Detect which cell encompasses the target text, then output its (X, Y) center coordinate. 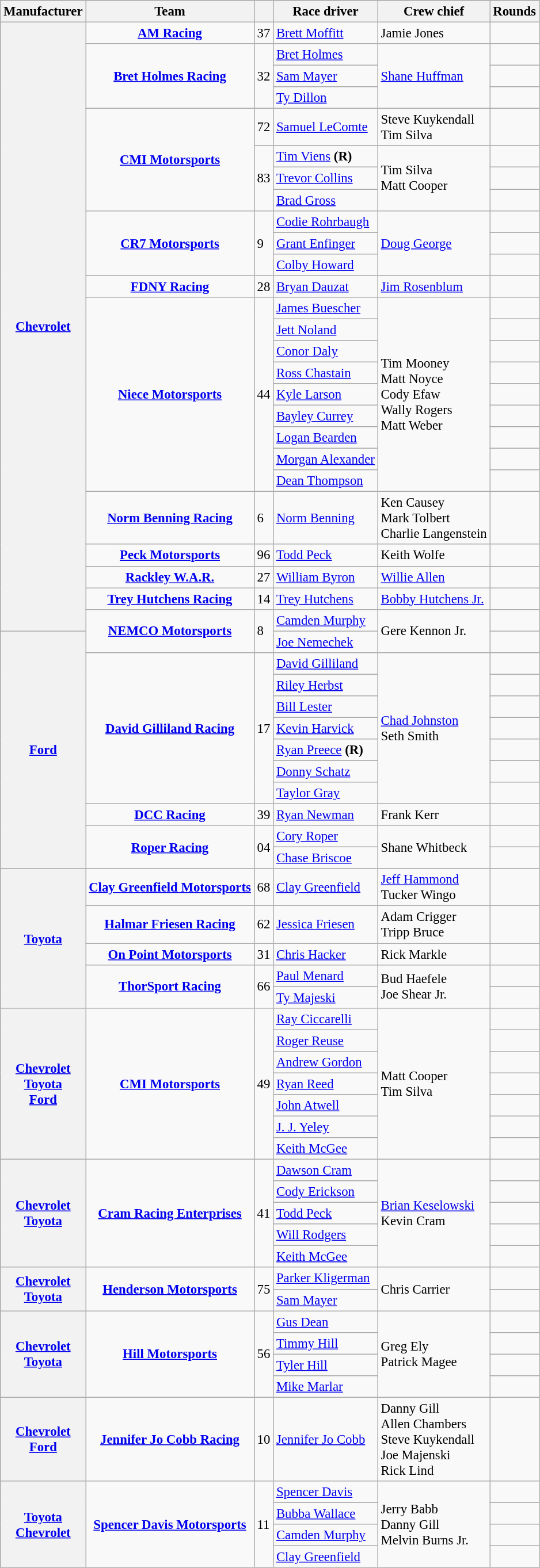
Kyle Larson (326, 395)
11 (264, 1524)
Rounds (515, 12)
On Point Motorsports (170, 954)
David Gilliland Racing (170, 728)
Colby Howard (326, 265)
Hill Motorsports (170, 1354)
Tim Silva Matt Cooper (434, 178)
Jerry Babb Danny Gill Melvin Burns Jr. (434, 1524)
41 (264, 1214)
Jett Noland (326, 330)
ThorSport Racing (170, 986)
27 (264, 577)
72 (264, 128)
31 (264, 954)
Bud Haefele Joe Shear Jr. (434, 986)
Halmar Friesen Racing (170, 925)
Andrew Gordon (326, 1062)
6 (264, 518)
Steve Kuykendall Tim Silva (434, 128)
Frank Kerr (434, 815)
14 (264, 599)
96 (264, 556)
Dawson Cram (326, 1171)
Trey Hutchens Racing (170, 599)
Norm Benning (326, 518)
James Buescher (326, 308)
Logan Bearden (326, 438)
Riley Herbst (326, 685)
Jennifer Jo Cobb (326, 1439)
Niece Motorsports (170, 395)
Donny Schatz (326, 772)
Mike Marlar (326, 1387)
Chad Johnston Seth Smith (434, 728)
J. J. Yeley (326, 1127)
Joe Nemechek (326, 642)
David Gilliland (326, 664)
Jamie Jones (434, 33)
Tim Viens (R) (326, 157)
Shane Huffman (434, 76)
Danny Gill Allen Chambers Steve Kuykendall Joe Majenski Rick Lind (434, 1439)
Paul Menard (326, 976)
Roper Racing (170, 847)
Gere Kennon Jr. (434, 630)
Keith Wolfe (434, 556)
Taylor Gray (326, 793)
Chevrolet Toyota Ford (43, 1084)
Bryan Dauzat (326, 286)
Ray Ciccarelli (326, 1019)
44 (264, 395)
Chevrolet (43, 327)
Chase Briscoe (326, 858)
Brad Gross (326, 200)
Toyota Chevrolet (43, 1524)
Grant Enfinger (326, 243)
Morgan Alexander (326, 460)
Henderson Motorsports (170, 1290)
Kevin Harvick (326, 728)
Cory Roper (326, 836)
Matt Cooper Tim Silva (434, 1084)
Peck Motorsports (170, 556)
Jim Rosenblum (434, 286)
8 (264, 630)
NEMCO Motorsports (170, 630)
Race driver (326, 12)
68 (264, 887)
Willie Allen (434, 577)
Gus Dean (326, 1322)
Conor Daly (326, 351)
Manufacturer (43, 12)
FDNY Racing (170, 286)
Brett Moffitt (326, 33)
Jeff Hammond Tucker Wingo (434, 887)
32 (264, 76)
39 (264, 815)
Doug George (434, 243)
Spencer Davis (326, 1492)
Bret Holmes (326, 55)
Codie Rohrbaugh (326, 221)
66 (264, 986)
Adam Crigger Tripp Bruce (434, 925)
Shane Whitbeck (434, 847)
Bobby Hutchens Jr. (434, 599)
Clay Greenfield Motorsports (170, 887)
9 (264, 243)
AM Racing (170, 33)
83 (264, 178)
Bret Holmes Racing (170, 76)
Bubba Wallace (326, 1513)
Rackley W.A.R. (170, 577)
Rick Markle (434, 954)
Spencer Davis Motorsports (170, 1524)
Cram Racing Enterprises (170, 1214)
Norm Benning Racing (170, 518)
Tyler Hill (326, 1365)
56 (264, 1354)
Bayley Currey (326, 416)
Timmy Hill (326, 1343)
Crew chief (434, 12)
Ken Causey Mark Tolbert Charlie Langenstein (434, 518)
Tim Mooney Matt Noyce Cody Efaw Wally Rogers Matt Weber (434, 395)
17 (264, 728)
28 (264, 286)
Ty Dillon (326, 98)
Greg Ely Patrick Magee (434, 1354)
DCC Racing (170, 815)
Trevor Collins (326, 178)
49 (264, 1084)
Ty Majeski (326, 997)
10 (264, 1439)
Team (170, 12)
Ryan Reed (326, 1084)
Trey Hutchens (326, 599)
Dean Thompson (326, 481)
62 (264, 925)
Roger Reuse (326, 1041)
Parker Kligerman (326, 1279)
Ryan Newman (326, 815)
Ford (43, 750)
Toyota (43, 938)
37 (264, 33)
Ross Chastain (326, 373)
Brian Keselowski Kevin Cram (434, 1214)
Bill Lester (326, 707)
Samuel LeComte (326, 128)
John Atwell (326, 1106)
Will Rodgers (326, 1235)
04 (264, 847)
Ryan Preece (R) (326, 750)
Chevrolet Ford (43, 1439)
William Byron (326, 577)
Jessica Friesen (326, 925)
Chris Carrier (434, 1290)
Chris Hacker (326, 954)
CR7 Motorsports (170, 243)
Jennifer Jo Cobb Racing (170, 1439)
75 (264, 1290)
Cody Erickson (326, 1192)
